Pinpoint the cell where the given text exists, returning its (X, Y) midpoint coordinate. 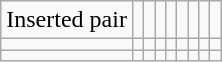
Inserted pair (67, 20)
